Provide the [X, Y] coordinate of the cell's center where the given text is located.  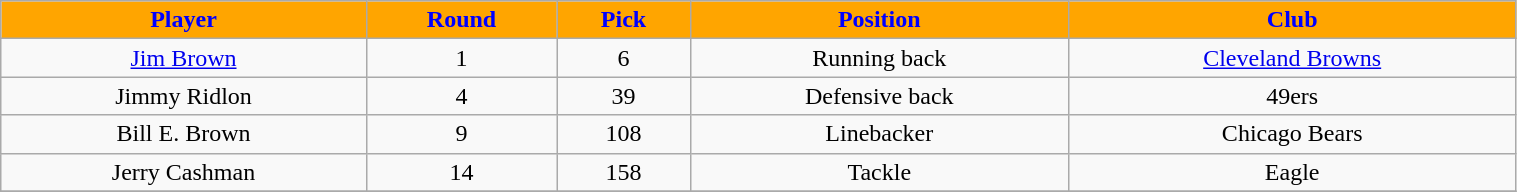
Pick [624, 20]
9 [461, 134]
Defensive back [879, 96]
4 [461, 96]
Jimmy Ridlon [184, 96]
Jim Brown [184, 58]
Running back [879, 58]
1 [461, 58]
Player [184, 20]
6 [624, 58]
Round [461, 20]
Club [1292, 20]
158 [624, 172]
Eagle [1292, 172]
39 [624, 96]
Cleveland Browns [1292, 58]
49ers [1292, 96]
Position [879, 20]
Jerry Cashman [184, 172]
14 [461, 172]
108 [624, 134]
Linebacker [879, 134]
Bill E. Brown [184, 134]
Tackle [879, 172]
Chicago Bears [1292, 134]
